For the text-containing cell, return its midpoint in (X, Y) coordinate format. 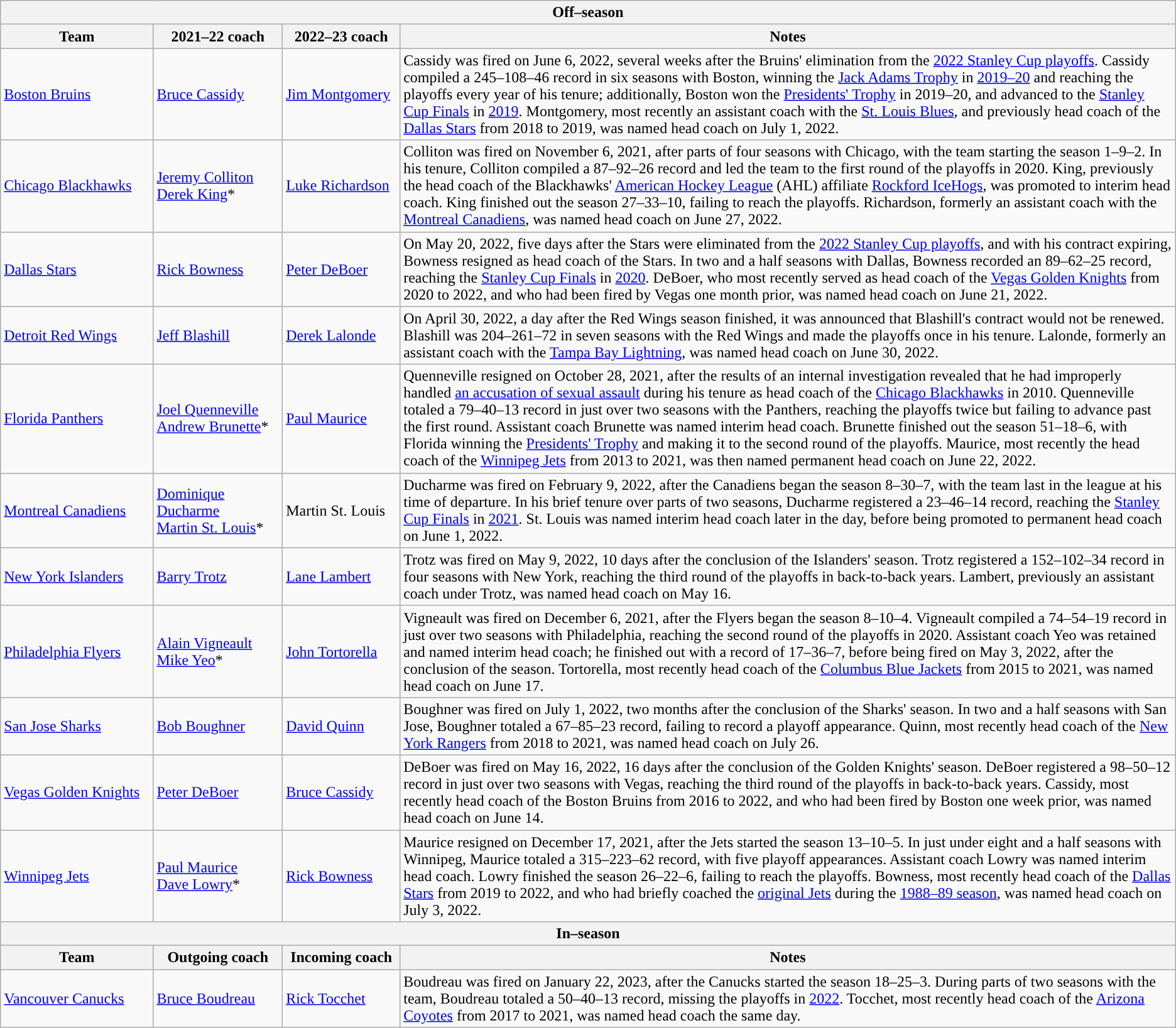
Jeff Blashill (218, 335)
San Jose Sharks (77, 726)
Derek Lalonde (342, 335)
In–season (588, 934)
Outgoing coach (218, 958)
Boston Bruins (77, 94)
Joel QuennevilleAndrew Brunette* (218, 418)
Vancouver Canucks (77, 998)
Barry Trotz (218, 576)
Rick Tocchet (342, 998)
Montreal Canadiens (77, 510)
2021–22 coach (218, 36)
David Quinn (342, 726)
John Tortorella (342, 651)
Lane Lambert (342, 576)
Bruce Boudreau (218, 998)
Philadelphia Flyers (77, 651)
Luke Richardson (342, 186)
Paul MauriceDave Lowry* (218, 876)
2022–23 coach (342, 36)
Chicago Blackhawks (77, 186)
Florida Panthers (77, 418)
Bob Boughner (218, 726)
New York Islanders (77, 576)
Dallas Stars (77, 269)
Paul Maurice (342, 418)
Alain VigneaultMike Yeo* (218, 651)
Detroit Red Wings (77, 335)
Winnipeg Jets (77, 876)
Jim Montgomery (342, 94)
Jeremy CollitonDerek King* (218, 186)
Dominique DucharmeMartin St. Louis* (218, 510)
Off–season (588, 13)
Martin St. Louis (342, 510)
Incoming coach (342, 958)
Vegas Golden Knights (77, 793)
